Identify which cell holds the provided text, then report its [x, y] central coordinate. 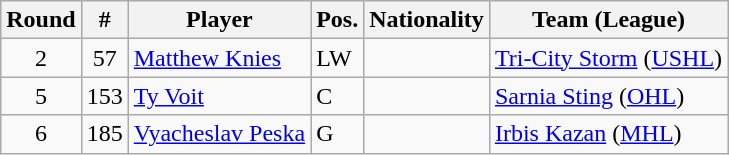
Player [219, 20]
6 [41, 134]
Tri-City Storm (USHL) [608, 58]
Nationality [427, 20]
2 [41, 58]
153 [104, 96]
185 [104, 134]
57 [104, 58]
Pos. [338, 20]
# [104, 20]
Team (League) [608, 20]
Vyacheslav Peska [219, 134]
Sarnia Sting (OHL) [608, 96]
Ty Voit [219, 96]
Round [41, 20]
Matthew Knies [219, 58]
Irbis Kazan (MHL) [608, 134]
LW [338, 58]
G [338, 134]
5 [41, 96]
C [338, 96]
